Pinpoint the cell where the given text exists, returning its (X, Y) midpoint coordinate. 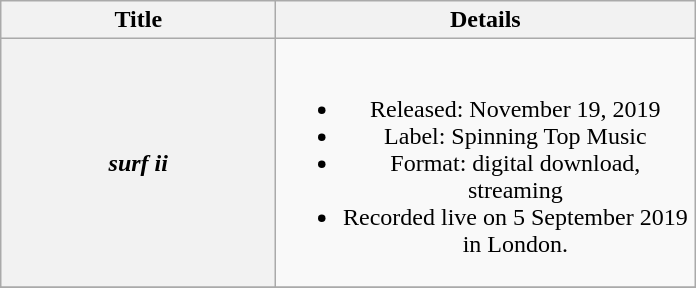
Title (138, 20)
Released: November 19, 2019Label: Spinning Top MusicFormat: digital download, streamingRecorded live on 5 September 2019 in London. (486, 163)
Details (486, 20)
surf ii (138, 163)
